Locate the cell with the specified text and output its (x, y) center coordinate. 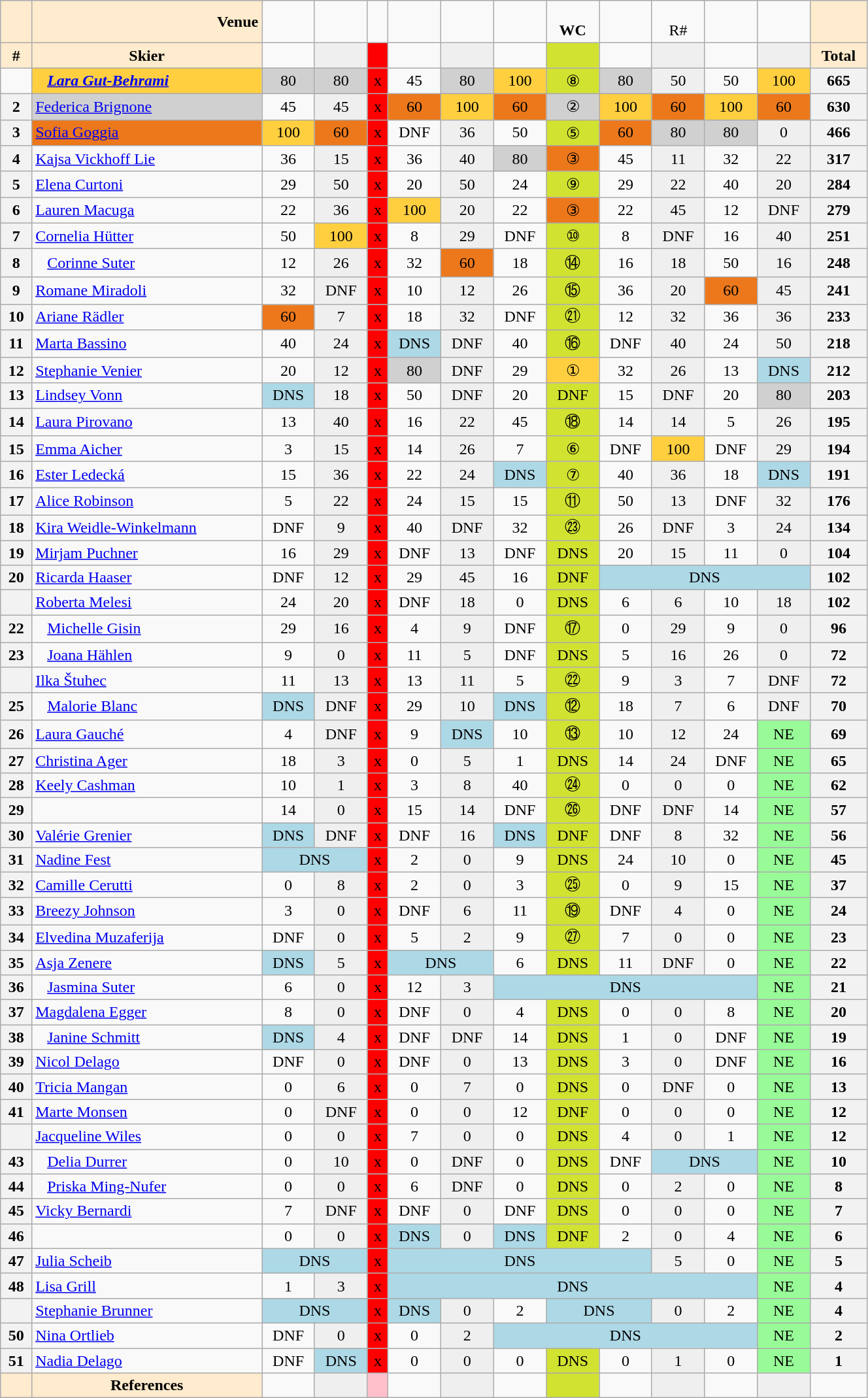
① (573, 371)
46 (16, 1236)
30 (16, 835)
Kira Weidle-Winkelmann (147, 527)
104 (838, 552)
⑧ (573, 81)
Breezy Johnson (147, 911)
Ariane Rädler (147, 317)
⑥ (573, 449)
Marte Monsen (147, 1112)
㉖ (573, 810)
Lauren Macuga (147, 210)
241 (838, 290)
⑮ (573, 290)
279 (838, 210)
Nicol Delago (147, 1062)
194 (838, 449)
⑬ (573, 735)
25 (16, 706)
⑨ (573, 184)
Emma Aicher (147, 449)
Keely Cashman (147, 786)
Nadine Fest (147, 860)
44 (16, 1186)
⑰ (573, 629)
⑫ (573, 706)
Alice Robinson (147, 502)
㉔ (573, 786)
Elena Curtoni (147, 184)
Lisa Grill (147, 1286)
27 (16, 760)
⑱ (573, 422)
Venue (147, 22)
41 (16, 1112)
Lara Gut-Behrami (147, 81)
Magdalena Egger (147, 1012)
Valérie Grenier (147, 835)
65 (838, 760)
251 (838, 236)
Jasmina Suter (147, 988)
② (573, 107)
630 (838, 107)
Elvedina Muzaferija (147, 937)
21 (838, 988)
Federica Brignone (147, 107)
Total (838, 56)
Mirjam Puchner (147, 552)
WC (573, 22)
62 (838, 786)
70 (838, 706)
⑩ (573, 236)
Corinne Suter (147, 263)
248 (838, 263)
212 (838, 371)
Christina Ager (147, 760)
Roberta Melesi (147, 603)
㉑ (573, 317)
Stephanie Brunner (147, 1310)
Asja Zenere (147, 963)
34 (16, 937)
㉕ (573, 885)
R# (678, 22)
51 (16, 1360)
Priska Ming-Nufer (147, 1186)
31 (16, 860)
96 (838, 629)
㉓ (573, 527)
㉗ (573, 937)
Skier (147, 56)
Romane Miradoli (147, 290)
47 (16, 1261)
Nadia Delago (147, 1360)
35 (16, 963)
⑭ (573, 263)
Camille Cerutti (147, 885)
17 (16, 502)
Tricia Mangan (147, 1087)
Lindsey Vonn (147, 395)
⑪ (573, 502)
69 (838, 735)
195 (838, 422)
Joana Hählen (147, 655)
Laura Gauché (147, 735)
56 (838, 835)
48 (16, 1286)
Ester Ledecká (147, 474)
284 (838, 184)
317 (838, 159)
Julia Scheib (147, 1261)
Kajsa Vickhoff Lie (147, 159)
⑲ (573, 911)
665 (838, 81)
203 (838, 395)
Jacqueline Wiles (147, 1137)
33 (16, 911)
134 (838, 527)
38 (16, 1037)
⑯ (573, 344)
176 (838, 502)
# (16, 56)
Malorie Blanc (147, 706)
Ilka Štuhec (147, 680)
Marta Bassino (147, 344)
Ricarda Haaser (147, 578)
⑦ (573, 474)
Vicky Bernardi (147, 1211)
Laura Pirovano (147, 422)
Nina Ortlieb (147, 1335)
Cornelia Hütter (147, 236)
43 (16, 1161)
Michelle Gisin (147, 629)
Delia Durrer (147, 1161)
218 (838, 344)
39 (16, 1062)
Sofia Goggia (147, 133)
466 (838, 133)
191 (838, 474)
28 (16, 786)
References (147, 1386)
57 (838, 810)
233 (838, 317)
Janine Schmitt (147, 1037)
Stephanie Venier (147, 371)
⑤ (573, 133)
㉒ (573, 680)
